Pinpoint the cell where the given text exists, returning its (X, Y) midpoint coordinate. 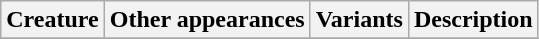
Variants (359, 20)
Other appearances (207, 20)
Creature (52, 20)
Description (473, 20)
